Detect which cell encompasses the target text, then output its (x, y) center coordinate. 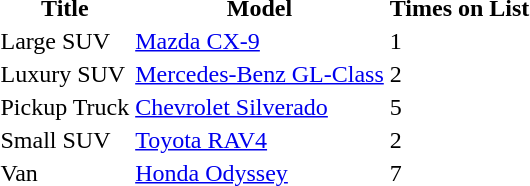
Chevrolet Silverado (260, 107)
Mercedes-Benz GL-Class (260, 74)
Mazda CX-9 (260, 41)
Toyota RAV4 (260, 140)
